Identify which cell holds the provided text, then report its (X, Y) central coordinate. 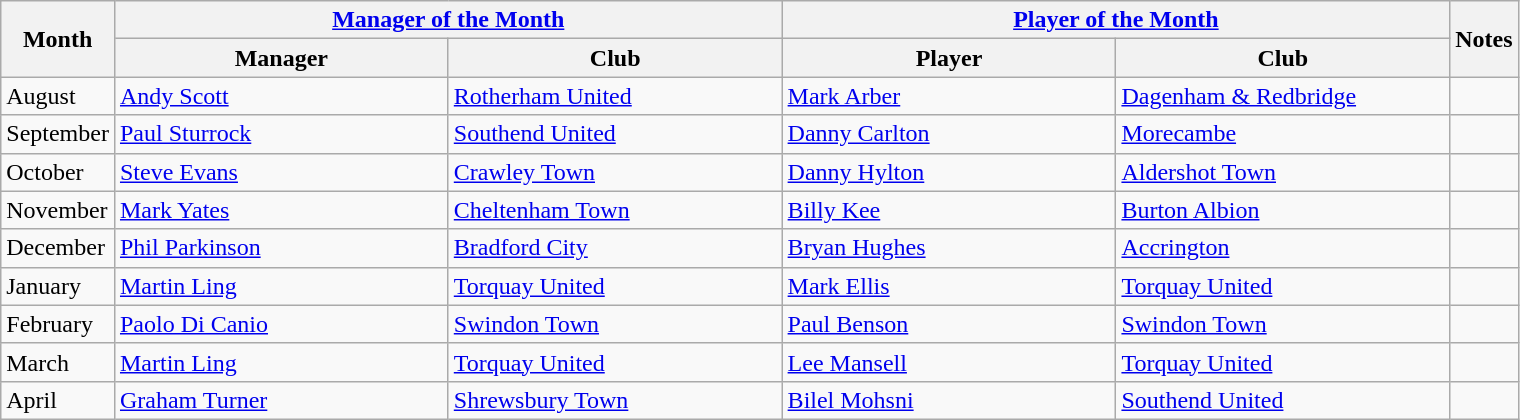
Billy Kee (949, 210)
Player of the Month (1116, 20)
Paul Sturrock (281, 134)
Aldershot Town (1283, 172)
Player (949, 58)
October (58, 172)
Burton Albion (1283, 210)
March (58, 362)
Notes (1484, 39)
September (58, 134)
January (58, 286)
Andy Scott (281, 96)
Danny Carlton (949, 134)
Accrington (1283, 248)
Shrewsbury Town (615, 400)
Mark Ellis (949, 286)
Dagenham & Redbridge (1283, 96)
November (58, 210)
December (58, 248)
Mark Yates (281, 210)
Crawley Town (615, 172)
Steve Evans (281, 172)
Phil Parkinson (281, 248)
Morecambe (1283, 134)
Month (58, 39)
Paul Benson (949, 324)
February (58, 324)
Paolo Di Canio (281, 324)
Rotherham United (615, 96)
Bilel Mohsni (949, 400)
Graham Turner (281, 400)
Lee Mansell (949, 362)
Manager of the Month (448, 20)
Cheltenham Town (615, 210)
April (58, 400)
Mark Arber (949, 96)
Manager (281, 58)
Bryan Hughes (949, 248)
August (58, 96)
Danny Hylton (949, 172)
Bradford City (615, 248)
